Identify which cell holds the provided text, then report its (x, y) central coordinate. 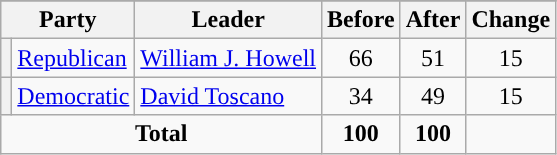
34 (362, 96)
After (433, 20)
William J. Howell (228, 58)
49 (433, 96)
Before (362, 20)
51 (433, 58)
Republican (74, 58)
Democratic (74, 96)
Party (68, 20)
Total (162, 134)
66 (362, 58)
Change (511, 20)
Leader (228, 20)
David Toscano (228, 96)
